From the cell containing the given text, extract its center point as (X, Y) coordinate. 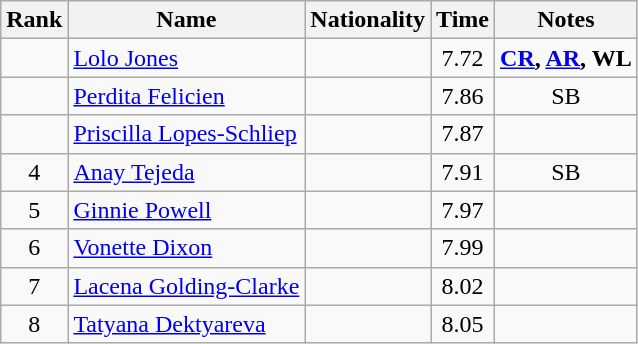
Nationality (368, 20)
Rank (34, 20)
Notes (566, 20)
8.05 (463, 324)
Tatyana Dektyareva (186, 324)
7 (34, 286)
7.87 (463, 134)
Time (463, 20)
Perdita Felicien (186, 96)
6 (34, 248)
7.97 (463, 210)
7.91 (463, 172)
Vonette Dixon (186, 248)
Lolo Jones (186, 58)
Anay Tejeda (186, 172)
4 (34, 172)
Lacena Golding-Clarke (186, 286)
Ginnie Powell (186, 210)
7.72 (463, 58)
7.99 (463, 248)
8 (34, 324)
8.02 (463, 286)
7.86 (463, 96)
Name (186, 20)
Priscilla Lopes-Schliep (186, 134)
CR, AR, WL (566, 58)
5 (34, 210)
